Capture the cell that displays the provided text and extract its (X, Y) central coordinate. 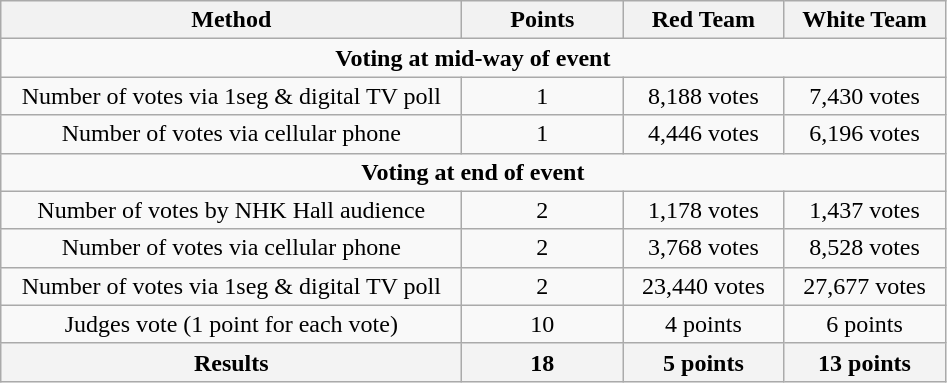
13 points (864, 362)
6 points (864, 324)
6,196 votes (864, 134)
White Team (864, 20)
4 points (704, 324)
Points (542, 20)
8,188 votes (704, 96)
18 (542, 362)
Method (232, 20)
3,768 votes (704, 248)
4,446 votes (704, 134)
1,437 votes (864, 210)
Voting at mid-way of event (473, 58)
5 points (704, 362)
Results (232, 362)
23,440 votes (704, 286)
10 (542, 324)
Judges vote (1 point for each vote) (232, 324)
Red Team (704, 20)
7,430 votes (864, 96)
1,178 votes (704, 210)
Voting at end of event (473, 172)
8,528 votes (864, 248)
27,677 votes (864, 286)
Number of votes by NHK Hall audience (232, 210)
